Return the (x, y) coordinate for the center point of the cell that contains the specified text.  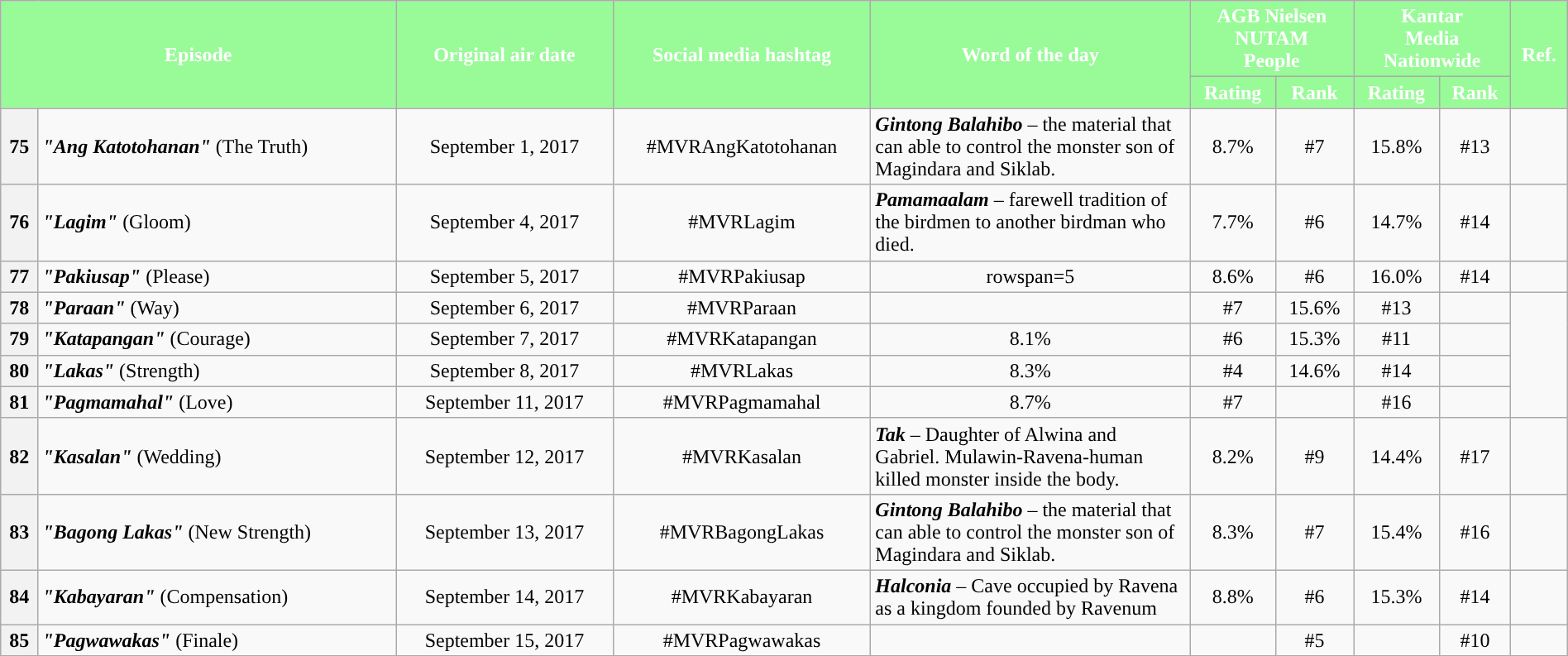
#MVRKasalan (742, 456)
Original air date (504, 55)
September 4, 2017 (504, 223)
September 8, 2017 (504, 371)
"Katapangan" (Courage) (217, 339)
rowspan=5 (1030, 276)
14.7% (1397, 223)
7.7% (1233, 223)
September 15, 2017 (504, 639)
September 6, 2017 (504, 308)
Episode (198, 55)
79 (20, 339)
September 5, 2017 (504, 276)
Word of the day (1030, 55)
81 (20, 402)
"Lagim" (Gloom) (217, 223)
KantarMediaNationwide (1432, 39)
#MVRKabayaran (742, 597)
14.6% (1314, 371)
85 (20, 639)
83 (20, 532)
#MVRPagwawakas (742, 639)
#4 (1233, 371)
#MVRPagmamahal (742, 402)
15.8% (1397, 146)
#MVRParaan (742, 308)
16.0% (1397, 276)
"Ang Katotohanan" (The Truth) (217, 146)
8.8% (1233, 597)
75 (20, 146)
"Kabayaran" (Compensation) (217, 597)
"Pagmamahal" (Love) (217, 402)
#MVRLagim (742, 223)
"Bagong Lakas" (New Strength) (217, 532)
14.4% (1397, 456)
15.4% (1397, 532)
#9 (1314, 456)
#MVRBagongLakas (742, 532)
Ref. (1539, 55)
8.6% (1233, 276)
#MVRPakiusap (742, 276)
AGB NielsenNUTAMPeople (1272, 39)
78 (20, 308)
"Kasalan" (Wedding) (217, 456)
September 1, 2017 (504, 146)
September 13, 2017 (504, 532)
#17 (1475, 456)
#5 (1314, 639)
September 14, 2017 (504, 597)
Social media hashtag (742, 55)
Halconia – Cave occupied by Ravena as a kingdom founded by Ravenum (1030, 597)
"Lakas" (Strength) (217, 371)
8.1% (1030, 339)
76 (20, 223)
15.6% (1314, 308)
September 11, 2017 (504, 402)
#10 (1475, 639)
#11 (1397, 339)
#MVRLakas (742, 371)
#MVRAngKatotohanan (742, 146)
September 7, 2017 (504, 339)
"Paraan" (Way) (217, 308)
#MVRKatapangan (742, 339)
8.2% (1233, 456)
Tak – Daughter of Alwina and Gabriel. Mulawin-Ravena-human killed monster inside the body. (1030, 456)
Pamamaalam – farewell tradition of the birdmen to another birdman who died. (1030, 223)
80 (20, 371)
84 (20, 597)
82 (20, 456)
"Pagwawakas" (Finale) (217, 639)
"Pakiusap" (Please) (217, 276)
September 12, 2017 (504, 456)
77 (20, 276)
